Search for the cell housing the specified text and yield its (x, y) center coordinate. 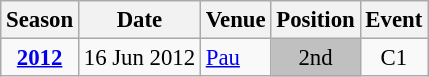
Pau (236, 58)
2nd (316, 58)
Event (394, 20)
Season (40, 20)
Position (316, 20)
C1 (394, 58)
Venue (236, 20)
Date (139, 20)
16 Jun 2012 (139, 58)
2012 (40, 58)
